Search for the cell housing the specified text and yield its [X, Y] center coordinate. 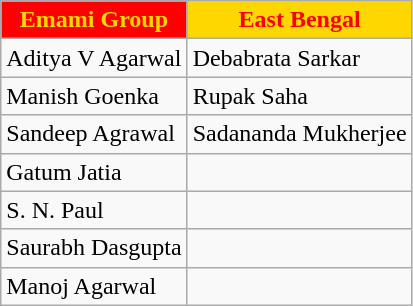
Emami Group [94, 20]
Gatum Jatia [94, 172]
Saurabh Dasgupta [94, 248]
East Bengal [300, 20]
Rupak Saha [300, 96]
Sadananda Mukherjee [300, 134]
Aditya V Agarwal [94, 58]
Debabrata Sarkar [300, 58]
Manish Goenka [94, 96]
Manoj Agarwal [94, 286]
S. N. Paul [94, 210]
Sandeep Agrawal [94, 134]
